Return [X, Y] of the center of cell containing provided text 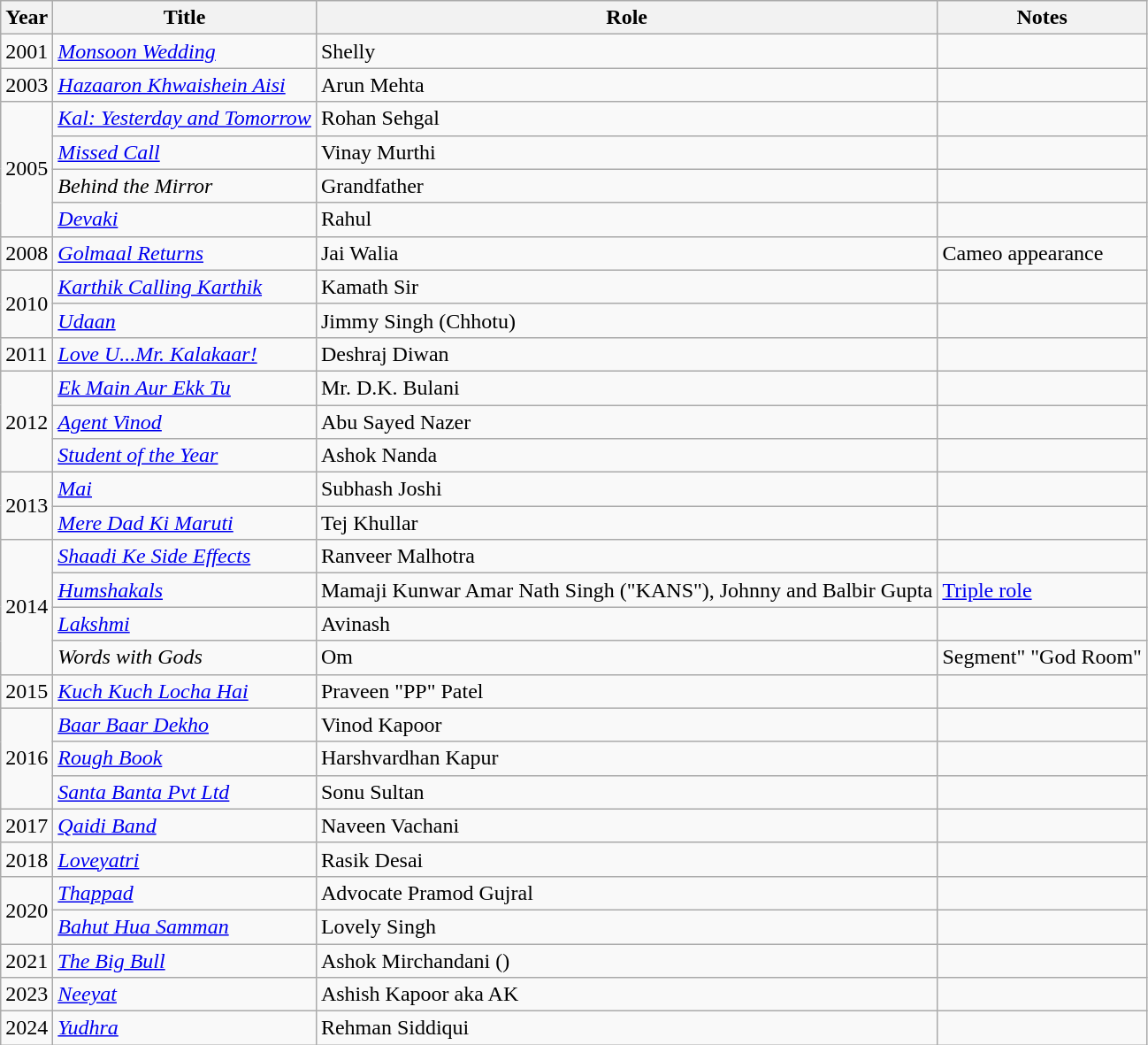
Agent Vinod [185, 422]
Arun Mehta [626, 85]
Santa Banta Pvt Ltd [185, 792]
Rohan Sehgal [626, 119]
2016 [27, 758]
Sonu Sultan [626, 792]
2017 [27, 826]
2010 [27, 304]
Cameo appearance [1042, 253]
Segment" "God Room" [1042, 657]
Behind the Mirror [185, 186]
Advocate Pramod Gujral [626, 893]
Year [27, 18]
Mamaji Kunwar Amar Nath Singh ("KANS"), Johnny and Balbir Gupta [626, 590]
2013 [27, 506]
2005 [27, 169]
Bahut Hua Samman [185, 926]
Ashish Kapoor aka AK [626, 995]
Ranveer Malhotra [626, 557]
Words with Gods [185, 657]
Karthik Calling Karthik [185, 287]
Rough Book [185, 758]
Ek Main Aur Ekk Tu [185, 388]
Role [626, 18]
2020 [27, 910]
Mai [185, 489]
2014 [27, 607]
Kamath Sir [626, 287]
Rahul [626, 219]
Deshraj Diwan [626, 354]
2018 [27, 859]
Devaki [185, 219]
Harshvardhan Kapur [626, 758]
Neeyat [185, 995]
Ashok Nanda [626, 456]
Ashok Mirchandani () [626, 960]
Jimmy Singh (Chhotu) [626, 320]
Hazaaron Khwaishein Aisi [185, 85]
Baar Baar Dekho [185, 725]
Qaidi Band [185, 826]
Vinay Murthi [626, 152]
Naveen Vachani [626, 826]
2003 [27, 85]
Yudhra [185, 1028]
Monsoon Wedding [185, 51]
2008 [27, 253]
2011 [27, 354]
2021 [27, 960]
2023 [27, 995]
Love U...Mr. Kalakaar! [185, 354]
Avinash [626, 624]
Praveen "PP" Patel [626, 691]
Om [626, 657]
2024 [27, 1028]
Subhash Joshi [626, 489]
Thappad [185, 893]
Title [185, 18]
2001 [27, 51]
The Big Bull [185, 960]
Kal: Yesterday and Tomorrow [185, 119]
Grandfather [626, 186]
Kuch Kuch Locha Hai [185, 691]
Shaadi Ke Side Effects [185, 557]
Mere Dad Ki Maruti [185, 523]
2012 [27, 421]
Abu Sayed Nazer [626, 422]
Missed Call [185, 152]
Student of the Year [185, 456]
Lakshmi [185, 624]
Lovely Singh [626, 926]
Mr. D.K. Bulani [626, 388]
2015 [27, 691]
Shelly [626, 51]
Loveyatri [185, 859]
Jai Walia [626, 253]
Udaan [185, 320]
Vinod Kapoor [626, 725]
Triple role [1042, 590]
Humshakals [185, 590]
Rasik Desai [626, 859]
Rehman Siddiqui [626, 1028]
Notes [1042, 18]
Tej Khullar [626, 523]
Golmaal Returns [185, 253]
